Extract the (X, Y) coordinate from the center of the cell holding the provided text.  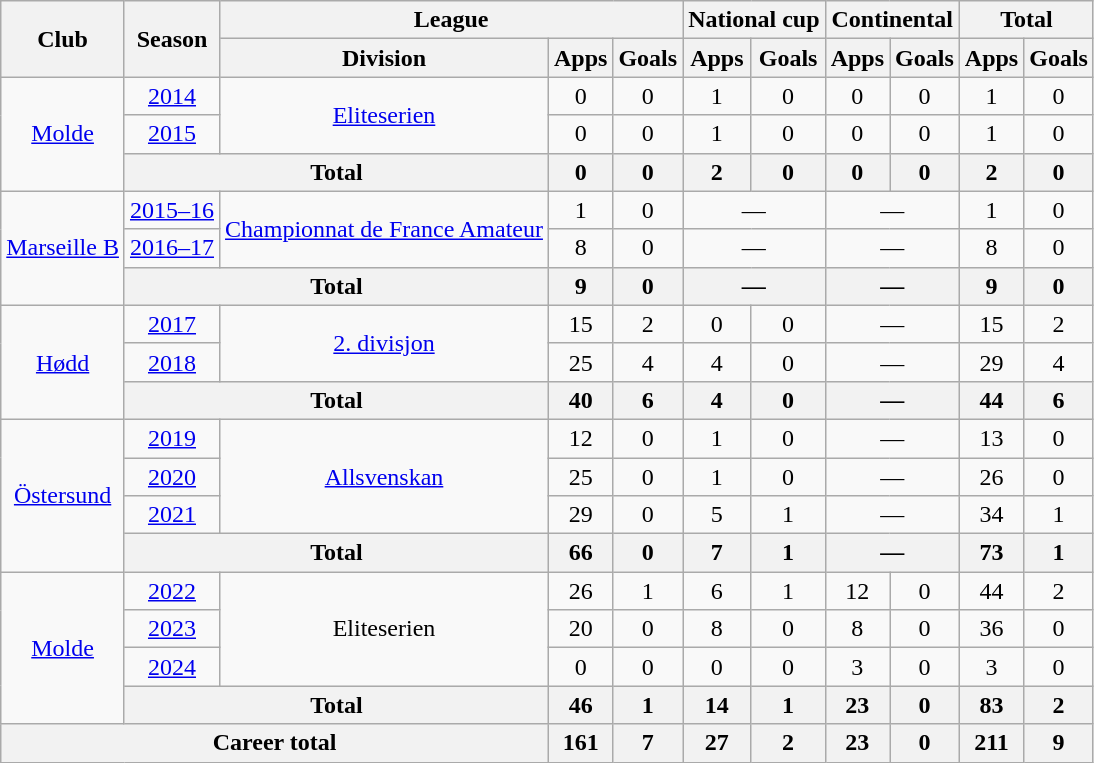
League (452, 20)
2018 (172, 362)
2022 (172, 591)
Season (172, 39)
2017 (172, 324)
Championnat de France Amateur (384, 229)
14 (717, 705)
2015 (172, 134)
34 (991, 515)
5 (717, 515)
National cup (754, 20)
2015–16 (172, 210)
40 (580, 400)
27 (717, 743)
66 (580, 553)
Career total (275, 743)
Continental (892, 20)
Östersund (63, 495)
Division (384, 58)
13 (991, 438)
83 (991, 705)
211 (991, 743)
2024 (172, 667)
2019 (172, 438)
161 (580, 743)
Club (63, 39)
36 (991, 629)
2020 (172, 477)
2023 (172, 629)
2014 (172, 96)
Hødd (63, 362)
73 (991, 553)
20 (580, 629)
46 (580, 705)
2. divisjon (384, 343)
Allsvenskan (384, 476)
2021 (172, 515)
2016–17 (172, 248)
Marseille B (63, 248)
